Return (x, y) of the center of cell containing provided text 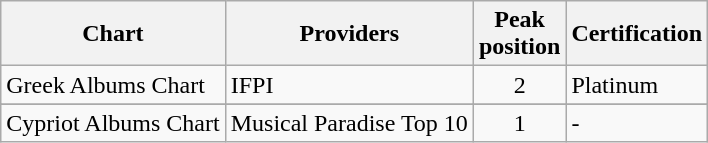
Peakposition (519, 34)
Greek Albums Chart (113, 85)
2 (519, 85)
1 (519, 123)
Providers (349, 34)
Cypriot Albums Chart (113, 123)
- (637, 123)
Platinum (637, 85)
Certification (637, 34)
Chart (113, 34)
Musical Paradise Top 10 (349, 123)
IFPI (349, 85)
